Identify which cell holds the provided text, then report its [x, y] central coordinate. 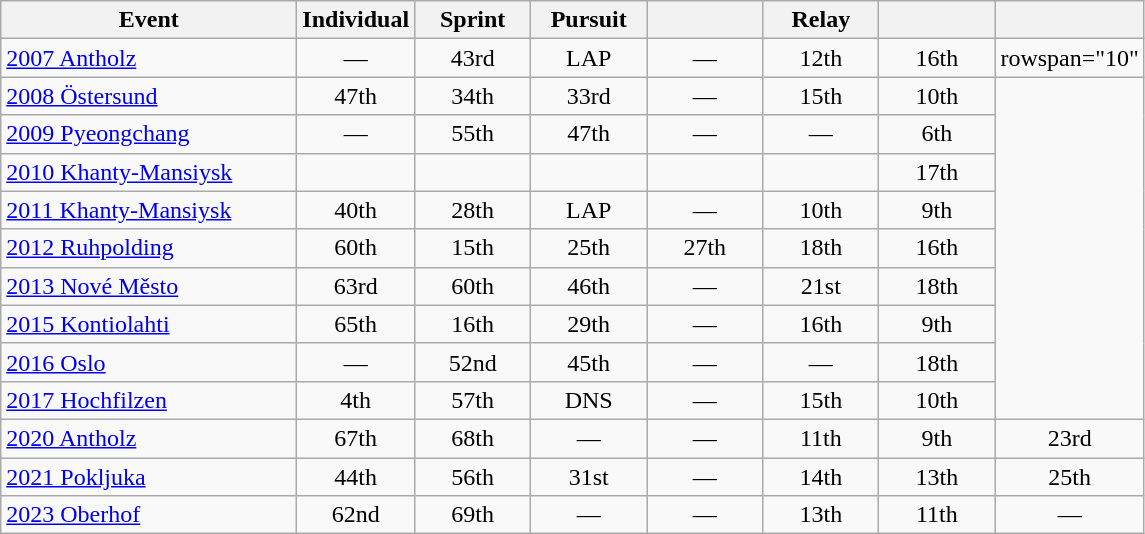
40th [356, 210]
34th [473, 96]
6th [937, 134]
14th [821, 477]
2013 Nové Město [149, 286]
2021 Pokljuka [149, 477]
Individual [356, 20]
2009 Pyeongchang [149, 134]
rowspan="10" [1070, 58]
Pursuit [589, 20]
2008 Östersund [149, 96]
44th [356, 477]
2015 Kontiolahti [149, 324]
43rd [473, 58]
62nd [356, 515]
56th [473, 477]
65th [356, 324]
2020 Antholz [149, 438]
Relay [821, 20]
2017 Hochfilzen [149, 400]
67th [356, 438]
52nd [473, 362]
46th [589, 286]
31st [589, 477]
33rd [589, 96]
29th [589, 324]
2011 Khanty-Mansiysk [149, 210]
57th [473, 400]
2007 Antholz [149, 58]
12th [821, 58]
68th [473, 438]
23rd [1070, 438]
27th [705, 248]
63rd [356, 286]
Sprint [473, 20]
4th [356, 400]
2016 Oslo [149, 362]
45th [589, 362]
2012 Ruhpolding [149, 248]
55th [473, 134]
2023 Oberhof [149, 515]
DNS [589, 400]
Event [149, 20]
28th [473, 210]
69th [473, 515]
21st [821, 286]
2010 Khanty-Mansiysk [149, 172]
17th [937, 172]
